Search for the cell housing the specified text and yield its [X, Y] center coordinate. 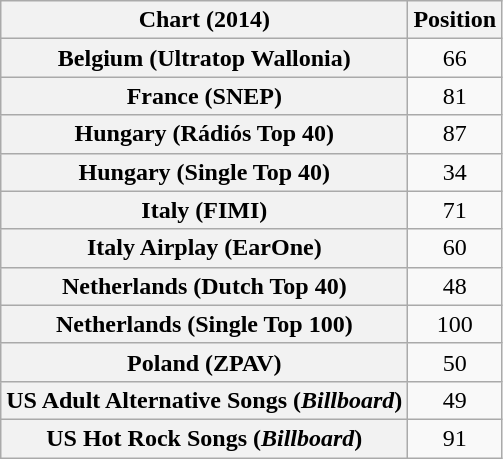
Netherlands (Dutch Top 40) [204, 286]
Hungary (Single Top 40) [204, 172]
49 [455, 400]
Italy Airplay (EarOne) [204, 248]
71 [455, 210]
US Hot Rock Songs (Billboard) [204, 438]
91 [455, 438]
34 [455, 172]
Position [455, 20]
Belgium (Ultratop Wallonia) [204, 58]
50 [455, 362]
81 [455, 96]
Hungary (Rádiós Top 40) [204, 134]
60 [455, 248]
Italy (FIMI) [204, 210]
66 [455, 58]
48 [455, 286]
Chart (2014) [204, 20]
US Adult Alternative Songs (Billboard) [204, 400]
Netherlands (Single Top 100) [204, 324]
100 [455, 324]
France (SNEP) [204, 96]
87 [455, 134]
Poland (ZPAV) [204, 362]
